Capture the cell that displays the provided text and extract its [X, Y] central coordinate. 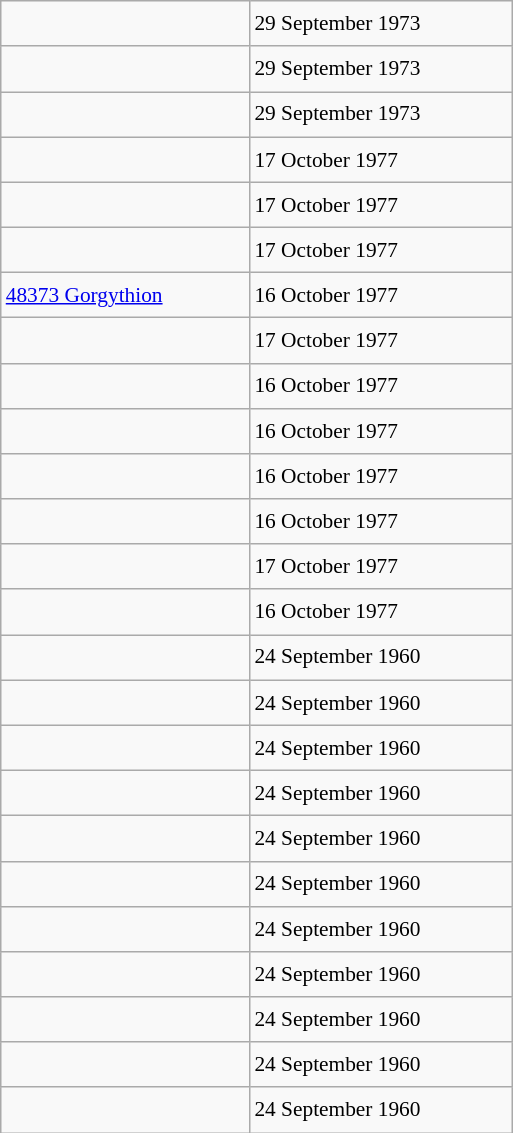
48373 Gorgythion [126, 296]
